From the cell containing the given text, extract its center point as [x, y] coordinate. 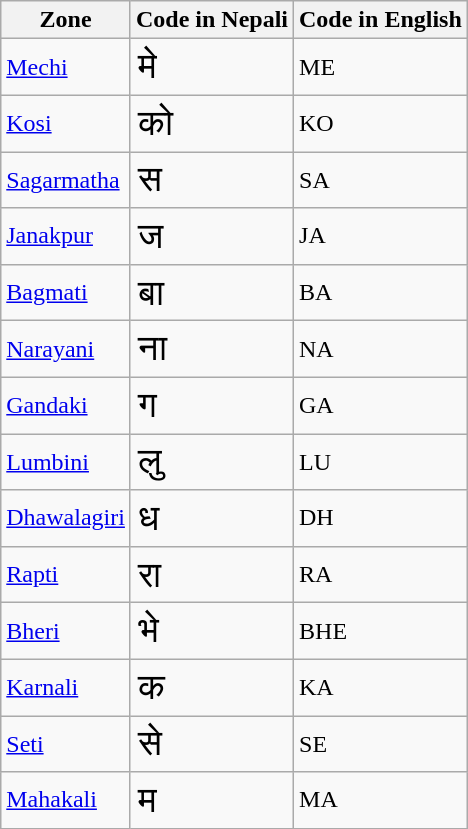
Sagarmatha [66, 180]
म [212, 800]
Bagmati [66, 292]
को [212, 123]
क [212, 687]
SA [381, 180]
Dhawalagiri [66, 518]
लु [212, 462]
ध [212, 518]
Kosi [66, 123]
ME [381, 67]
Janakpur [66, 236]
Code in English [381, 20]
Mechi [66, 67]
BHE [381, 631]
NA [381, 349]
स [212, 180]
SE [381, 744]
ना [212, 349]
DH [381, 518]
मे [212, 67]
Mahakali [66, 800]
Narayani [66, 349]
RA [381, 574]
से [212, 744]
Seti [66, 744]
Rapti [66, 574]
MA [381, 800]
GA [381, 405]
ग [212, 405]
Code in Nepali [212, 20]
बा [212, 292]
LU [381, 462]
Gandaki [66, 405]
KA [381, 687]
BA [381, 292]
रा [212, 574]
ज [212, 236]
Lumbini [66, 462]
Zone [66, 20]
JA [381, 236]
Bheri [66, 631]
KO [381, 123]
Karnali [66, 687]
भे [212, 631]
